Search for the cell housing the specified text and yield its [X, Y] center coordinate. 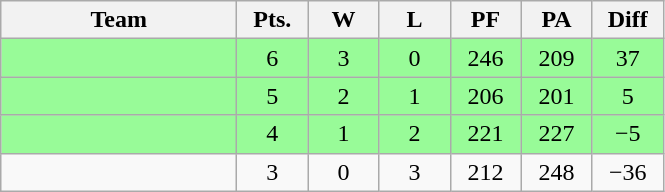
L [414, 20]
4 [272, 134]
246 [486, 58]
201 [556, 96]
Pts. [272, 20]
6 [272, 58]
Team [119, 20]
209 [556, 58]
−36 [628, 172]
221 [486, 134]
212 [486, 172]
248 [556, 172]
PA [556, 20]
227 [556, 134]
PF [486, 20]
Diff [628, 20]
−5 [628, 134]
206 [486, 96]
37 [628, 58]
W [344, 20]
